Scan for the cell matching the given text and deliver its (x, y) coordinate at center. 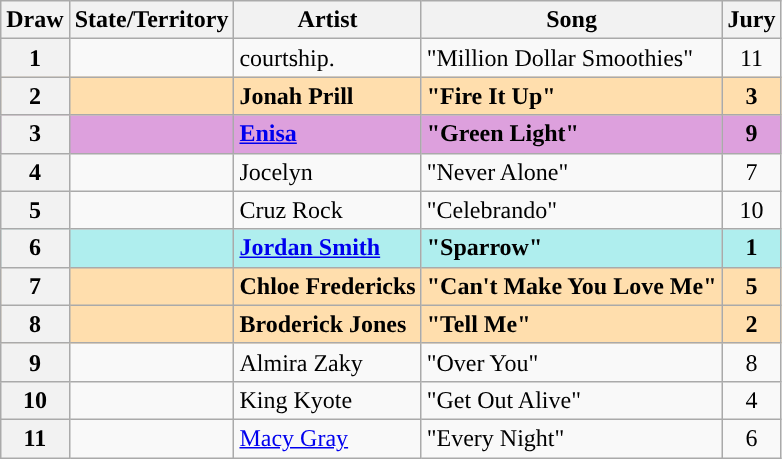
Almira Zaky (328, 362)
"Can't Make You Love Me" (572, 286)
Song (572, 20)
Jonah Prill (328, 96)
Jordan Smith (328, 248)
Jury (752, 20)
Cruz Rock (328, 210)
Macy Gray (328, 438)
Jocelyn (328, 172)
State/Territory (152, 20)
"Sparrow" (572, 248)
"Every Night" (572, 438)
"Million Dollar Smoothies" (572, 58)
Broderick Jones (328, 324)
Chloe Fredericks (328, 286)
"Fire It Up" (572, 96)
Enisa (328, 134)
"Celebrando" (572, 210)
King Kyote (328, 400)
Draw (35, 20)
"Get Out Alive" (572, 400)
"Never Alone" (572, 172)
"Tell Me" (572, 324)
"Green Light" (572, 134)
courtship. (328, 58)
Artist (328, 20)
"Over You" (572, 362)
